Scan for the cell matching the given text and deliver its (X, Y) coordinate at center. 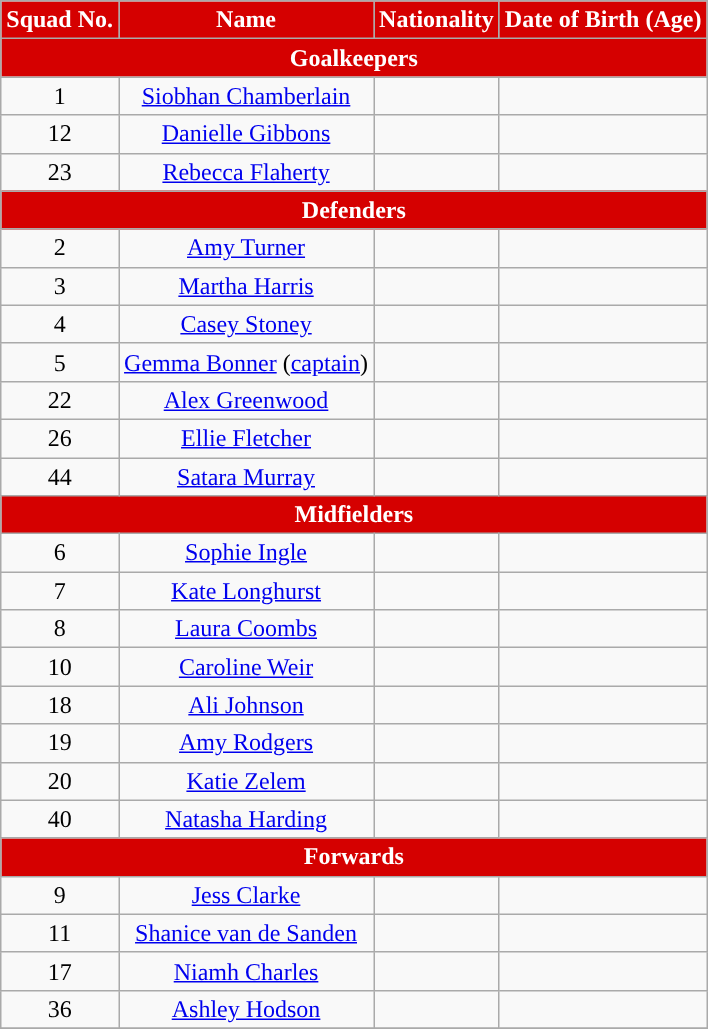
6 (60, 553)
1 (60, 96)
Sophie Ingle (246, 553)
19 (60, 743)
Rebecca Flaherty (246, 172)
Shanice van de Sanden (246, 933)
Alex Greenwood (246, 400)
12 (60, 134)
7 (60, 591)
Martha Harris (246, 286)
Katie Zelem (246, 781)
Amy Rodgers (246, 743)
4 (60, 324)
36 (60, 1009)
Nationality (437, 20)
Natasha Harding (246, 819)
Name (246, 20)
20 (60, 781)
40 (60, 819)
Laura Coombs (246, 629)
Forwards (354, 857)
Ellie Fletcher (246, 438)
17 (60, 971)
10 (60, 667)
Gemma Bonner (captain) (246, 362)
Caroline Weir (246, 667)
22 (60, 400)
Defenders (354, 210)
Squad No. (60, 20)
Goalkeepers (354, 58)
Ali Johnson (246, 705)
8 (60, 629)
23 (60, 172)
Date of Birth (Age) (603, 20)
Kate Longhurst (246, 591)
Satara Murray (246, 477)
Siobhan Chamberlain (246, 96)
Casey Stoney (246, 324)
3 (60, 286)
44 (60, 477)
Niamh Charles (246, 971)
Jess Clarke (246, 895)
2 (60, 248)
18 (60, 705)
Ashley Hodson (246, 1009)
9 (60, 895)
11 (60, 933)
Amy Turner (246, 248)
26 (60, 438)
Danielle Gibbons (246, 134)
Midfielders (354, 515)
5 (60, 362)
